Find where the given text appears and provide that cell's center as [X, Y] coordinate. 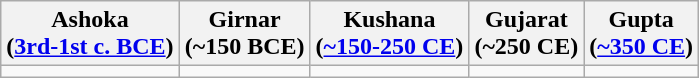
Ashoka(3rd-1st c. BCE) [90, 34]
Gupta(~350 CE) [642, 34]
Gujarat(~250 CE) [526, 34]
Girnar(~150 BCE) [244, 34]
Kushana(~150-250 CE) [390, 34]
